Scan for the cell matching the given text and deliver its [x, y] coordinate at center. 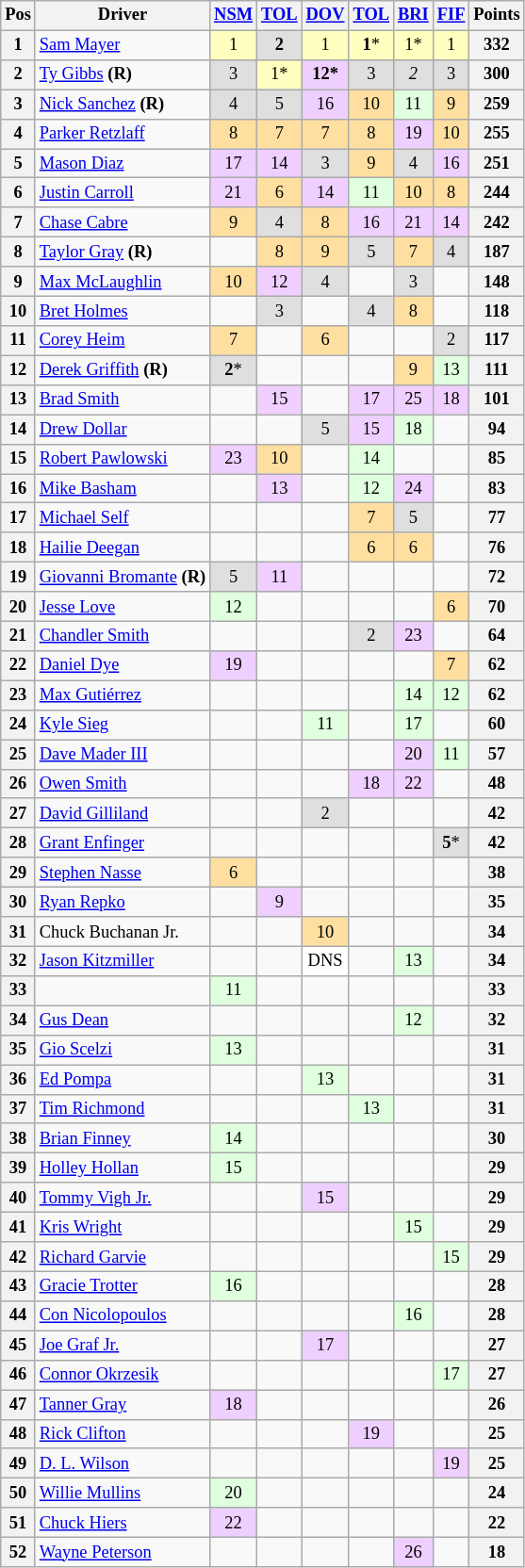
Stephen Nasse [123, 873]
Michael Self [123, 518]
259 [497, 104]
Holley Hollan [123, 1168]
43 [19, 1287]
Joe Graf Jr. [123, 1346]
Justin Carroll [123, 192]
Daniel Dye [123, 665]
Nick Sanchez (R) [123, 104]
Driver [123, 15]
FIF [451, 15]
72 [497, 577]
300 [497, 75]
Chuck Hiers [123, 1523]
47 [19, 1404]
Giovanni Bromante (R) [123, 577]
76 [497, 548]
Con Nicolopoulos [123, 1315]
Corey Heim [123, 341]
60 [497, 726]
117 [497, 341]
Kyle Sieg [123, 726]
Tim Richmond [123, 1108]
NSM [234, 15]
Brad Smith [123, 400]
Gus Dean [123, 1020]
Jason Kitzmiller [123, 961]
Brian Finney [123, 1138]
36 [19, 1080]
Chandler Smith [123, 637]
Taylor Gray (R) [123, 253]
Parker Retzlaff [123, 134]
Gracie Trotter [123, 1287]
Tanner Gray [123, 1404]
Dave Mader III [123, 754]
Max McLaughlin [123, 281]
Tommy Vigh Jr. [123, 1197]
BRI [414, 15]
Pos [19, 15]
Max Gutiérrez [123, 695]
Jesse Love [123, 607]
37 [19, 1108]
244 [497, 192]
Bret Holmes [123, 311]
Chuck Buchanan Jr. [123, 931]
Willie Mullins [123, 1493]
2* [234, 369]
Mason Diaz [123, 164]
DNS [325, 961]
332 [497, 45]
Chase Cabre [123, 222]
Richard Garvie [123, 1257]
D. L. Wilson [123, 1464]
94 [497, 430]
111 [497, 369]
148 [497, 281]
45 [19, 1346]
12* [325, 75]
40 [19, 1197]
242 [497, 222]
David Gilliland [123, 814]
251 [497, 164]
64 [497, 637]
Connor Okrzesik [123, 1376]
101 [497, 400]
Robert Pawlowski [123, 458]
83 [497, 488]
70 [497, 607]
Grant Enfinger [123, 842]
46 [19, 1376]
Ty Gibbs (R) [123, 75]
Sam Mayer [123, 45]
Wayne Peterson [123, 1553]
Mike Basham [123, 488]
Ed Pompa [123, 1080]
39 [19, 1168]
41 [19, 1227]
5* [451, 842]
255 [497, 134]
50 [19, 1493]
Owen Smith [123, 784]
49 [19, 1464]
Drew Dollar [123, 430]
77 [497, 518]
52 [19, 1553]
Gio Scelzi [123, 1050]
118 [497, 311]
51 [19, 1523]
Hailie Deegan [123, 548]
44 [19, 1315]
85 [497, 458]
Kris Wright [123, 1227]
Derek Griffith (R) [123, 369]
57 [497, 754]
187 [497, 253]
Ryan Repko [123, 903]
Points [497, 15]
Rick Clifton [123, 1434]
DOV [325, 15]
